Extract the [X, Y] coordinate from the center of the cell holding the provided text.  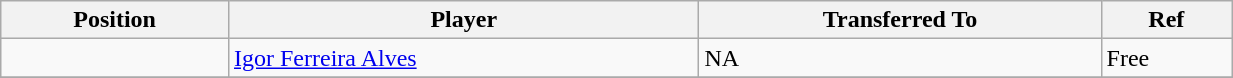
Position [115, 20]
Player [463, 20]
Igor Ferreira Alves [463, 58]
Transferred To [900, 20]
NA [900, 58]
Ref [1166, 20]
Free [1166, 58]
